Locate the cell with the specified text and output its (X, Y) center coordinate. 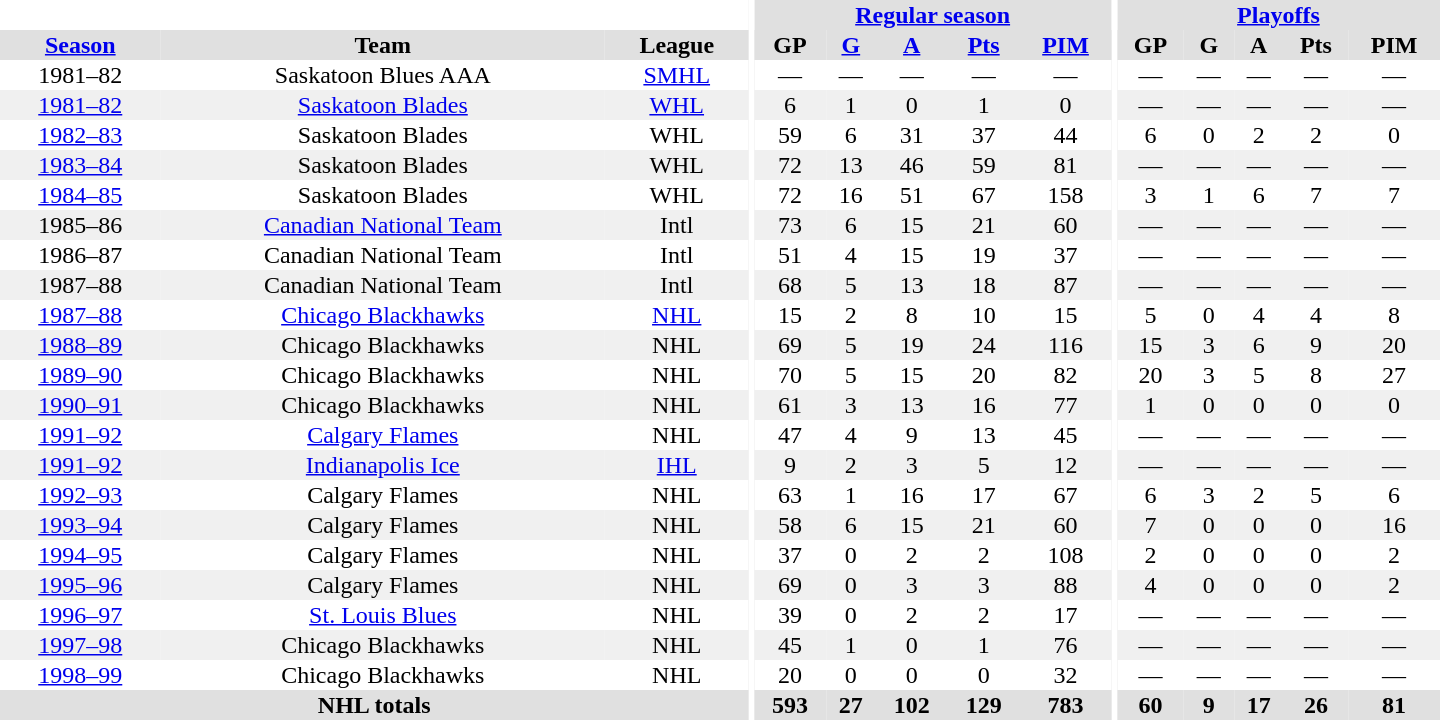
129 (984, 705)
63 (790, 495)
St. Louis Blues (383, 615)
1986–87 (80, 255)
1992–93 (80, 495)
116 (1066, 345)
46 (912, 165)
31 (912, 135)
12 (1066, 465)
82 (1066, 375)
10 (984, 315)
Indianapolis Ice (383, 465)
102 (912, 705)
158 (1066, 195)
593 (790, 705)
68 (790, 285)
44 (1066, 135)
18 (984, 285)
70 (790, 375)
IHL (676, 465)
1983–84 (80, 165)
Playoffs (1278, 15)
26 (1316, 705)
1994–95 (80, 555)
783 (1066, 705)
87 (1066, 285)
1997–98 (80, 645)
Saskatoon Blues AAA (383, 75)
Team (383, 45)
58 (790, 525)
73 (790, 225)
32 (1066, 675)
1984–85 (80, 195)
39 (790, 615)
61 (790, 405)
47 (790, 435)
77 (1066, 405)
88 (1066, 585)
1985–86 (80, 225)
1993–94 (80, 525)
NHL totals (374, 705)
108 (1066, 555)
24 (984, 345)
1998–99 (80, 675)
1995–96 (80, 585)
1990–91 (80, 405)
76 (1066, 645)
1996–97 (80, 615)
1989–90 (80, 375)
1982–83 (80, 135)
SMHL (676, 75)
1988–89 (80, 345)
League (676, 45)
Regular season (932, 15)
Season (80, 45)
